Scan for the cell matching the given text and deliver its (x, y) coordinate at center. 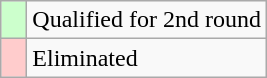
Eliminated (147, 58)
Qualified for 2nd round (147, 20)
